Capture the cell that displays the provided text and extract its (X, Y) central coordinate. 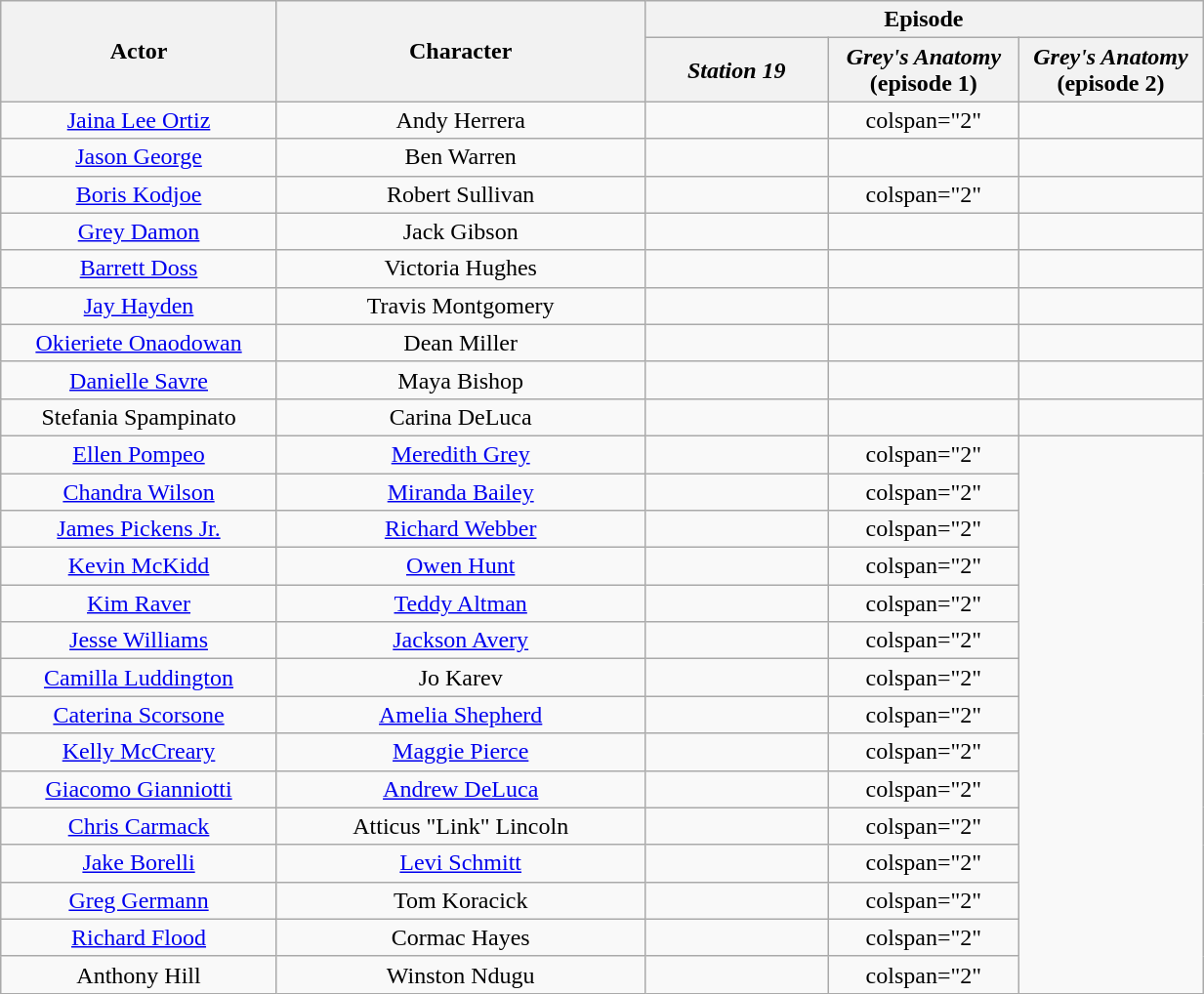
Victoria Hughes (461, 269)
Jack Gibson (461, 231)
Grey Damon (139, 231)
Greg Germann (139, 900)
Kevin McKidd (139, 566)
Meredith Grey (461, 454)
Kelly McCreary (139, 752)
Character (461, 51)
Cormac Hayes (461, 937)
Owen Hunt (461, 566)
Okieriete Onaodowan (139, 343)
Actor (139, 51)
Barrett Doss (139, 269)
Teddy Altman (461, 603)
Andrew DeLuca (461, 789)
Andy Herrera (461, 120)
Atticus "Link" Lincoln (461, 826)
Levi Schmitt (461, 863)
Caterina Scorsone (139, 715)
Miranda Bailey (461, 491)
Robert Sullivan (461, 194)
Stefania Spampinato (139, 417)
Maggie Pierce (461, 752)
Amelia Shepherd (461, 715)
Chandra Wilson (139, 491)
Grey's Anatomy (episode 2) (1110, 70)
Jesse Williams (139, 641)
Winston Ndugu (461, 974)
Boris Kodjoe (139, 194)
Richard Flood (139, 937)
Ellen Pompeo (139, 454)
Chris Carmack (139, 826)
Jay Hayden (139, 306)
Carina DeLuca (461, 417)
Jason George (139, 157)
Jaina Lee Ortiz (139, 120)
Jake Borelli (139, 863)
Grey's Anatomy (episode 1) (924, 70)
Travis Montgomery (461, 306)
Camilla Luddington (139, 678)
Episode (924, 20)
Kim Raver (139, 603)
Ben Warren (461, 157)
Richard Webber (461, 529)
Danielle Savre (139, 380)
Jackson Avery (461, 641)
Maya Bishop (461, 380)
Jo Karev (461, 678)
Tom Koracick (461, 900)
Giacomo Gianniotti (139, 789)
Station 19 (736, 70)
James Pickens Jr. (139, 529)
Dean Miller (461, 343)
Anthony Hill (139, 974)
